Extract the [X, Y] coordinate from the center of the cell holding the provided text.  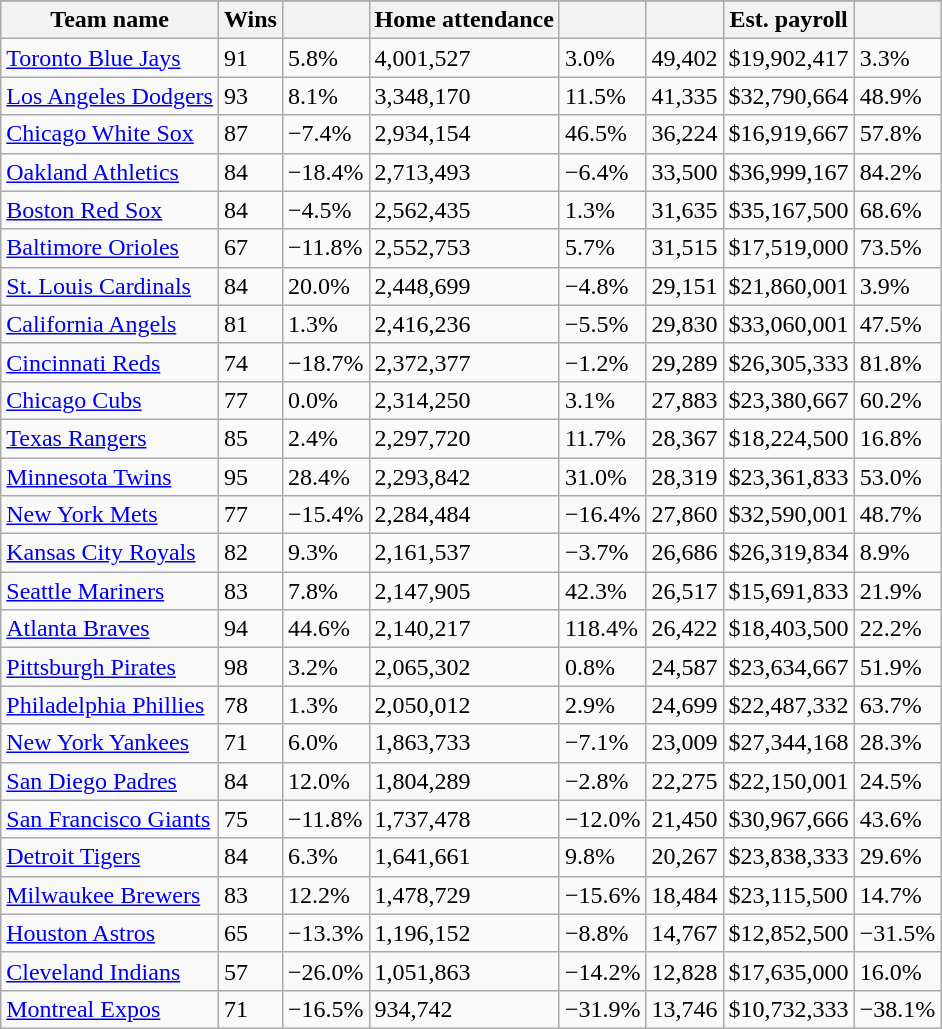
28.4% [326, 477]
22,275 [684, 781]
−31.9% [602, 1009]
3.2% [326, 667]
33,500 [684, 172]
0.8% [602, 667]
24,699 [684, 705]
5.7% [602, 248]
81.8% [898, 362]
81 [250, 324]
−31.5% [898, 933]
20,267 [684, 857]
2,297,720 [464, 438]
93 [250, 96]
Chicago White Sox [110, 134]
Atlanta Braves [110, 629]
−4.5% [326, 210]
95 [250, 477]
$21,860,001 [788, 286]
28.3% [898, 743]
Cincinnati Reds [110, 362]
3.1% [602, 400]
Toronto Blue Jays [110, 58]
Philadelphia Phillies [110, 705]
−5.5% [602, 324]
8.9% [898, 553]
−13.3% [326, 933]
$19,902,417 [788, 58]
67 [250, 248]
11.5% [602, 96]
New York Mets [110, 515]
−16.4% [602, 515]
$10,732,333 [788, 1009]
−15.6% [602, 895]
$32,590,001 [788, 515]
Team name [110, 20]
31.0% [602, 477]
2,314,250 [464, 400]
16.0% [898, 971]
$17,635,000 [788, 971]
$27,344,168 [788, 743]
$30,967,666 [788, 819]
Baltimore Orioles [110, 248]
$23,634,667 [788, 667]
Minnesota Twins [110, 477]
$22,150,001 [788, 781]
−16.5% [326, 1009]
57 [250, 971]
68.6% [898, 210]
−2.8% [602, 781]
6.3% [326, 857]
12.2% [326, 895]
27,883 [684, 400]
3.0% [602, 58]
$26,319,834 [788, 553]
7.8% [326, 591]
9.8% [602, 857]
−6.4% [602, 172]
98 [250, 667]
75 [250, 819]
29,289 [684, 362]
84.2% [898, 172]
8.1% [326, 96]
26,422 [684, 629]
78 [250, 705]
−14.2% [602, 971]
48.9% [898, 96]
New York Yankees [110, 743]
Montreal Expos [110, 1009]
42.3% [602, 591]
44.6% [326, 629]
53.0% [898, 477]
51.9% [898, 667]
$36,999,167 [788, 172]
41,335 [684, 96]
2,284,484 [464, 515]
2,161,537 [464, 553]
60.2% [898, 400]
$32,790,664 [788, 96]
27,860 [684, 515]
Cleveland Indians [110, 971]
−1.2% [602, 362]
Seattle Mariners [110, 591]
29,151 [684, 286]
29.6% [898, 857]
87 [250, 134]
$23,380,667 [788, 400]
47.5% [898, 324]
−26.0% [326, 971]
2,372,377 [464, 362]
21,450 [684, 819]
Wins [250, 20]
63.7% [898, 705]
Chicago Cubs [110, 400]
26,686 [684, 553]
−7.4% [326, 134]
12.0% [326, 781]
82 [250, 553]
12,828 [684, 971]
$17,519,000 [788, 248]
California Angels [110, 324]
−3.7% [602, 553]
3,348,170 [464, 96]
$35,167,500 [788, 210]
1,863,733 [464, 743]
1,478,729 [464, 895]
2,293,842 [464, 477]
9.3% [326, 553]
2,934,154 [464, 134]
Boston Red Sox [110, 210]
31,635 [684, 210]
18,484 [684, 895]
2,416,236 [464, 324]
94 [250, 629]
2,065,302 [464, 667]
−4.8% [602, 286]
$16,919,667 [788, 134]
Oakland Athletics [110, 172]
85 [250, 438]
2,448,699 [464, 286]
49,402 [684, 58]
11.7% [602, 438]
4,001,527 [464, 58]
28,367 [684, 438]
−15.4% [326, 515]
16.8% [898, 438]
46.5% [602, 134]
1,641,661 [464, 857]
Texas Rangers [110, 438]
$23,115,500 [788, 895]
−12.0% [602, 819]
$26,305,333 [788, 362]
$23,838,333 [788, 857]
118.4% [602, 629]
2,147,905 [464, 591]
$23,361,833 [788, 477]
2,140,217 [464, 629]
23,009 [684, 743]
5.8% [326, 58]
1,804,289 [464, 781]
$18,403,500 [788, 629]
48.7% [898, 515]
24,587 [684, 667]
Houston Astros [110, 933]
3.9% [898, 286]
San Francisco Giants [110, 819]
74 [250, 362]
−18.7% [326, 362]
Detroit Tigers [110, 857]
San Diego Padres [110, 781]
$15,691,833 [788, 591]
$12,852,500 [788, 933]
2,562,435 [464, 210]
$22,487,332 [788, 705]
1,737,478 [464, 819]
3.3% [898, 58]
−18.4% [326, 172]
36,224 [684, 134]
$33,060,001 [788, 324]
91 [250, 58]
22.2% [898, 629]
26,517 [684, 591]
St. Louis Cardinals [110, 286]
−7.1% [602, 743]
57.8% [898, 134]
2,050,012 [464, 705]
Home attendance [464, 20]
1,051,863 [464, 971]
43.6% [898, 819]
934,742 [464, 1009]
13,746 [684, 1009]
24.5% [898, 781]
31,515 [684, 248]
2,552,753 [464, 248]
14,767 [684, 933]
20.0% [326, 286]
14.7% [898, 895]
6.0% [326, 743]
1,196,152 [464, 933]
21.9% [898, 591]
65 [250, 933]
2,713,493 [464, 172]
Milwaukee Brewers [110, 895]
−38.1% [898, 1009]
Los Angeles Dodgers [110, 96]
−8.8% [602, 933]
2.4% [326, 438]
Est. payroll [788, 20]
29,830 [684, 324]
Kansas City Royals [110, 553]
0.0% [326, 400]
$18,224,500 [788, 438]
2.9% [602, 705]
Pittsburgh Pirates [110, 667]
73.5% [898, 248]
28,319 [684, 477]
